Pinpoint the cell where the given text exists, returning its (x, y) midpoint coordinate. 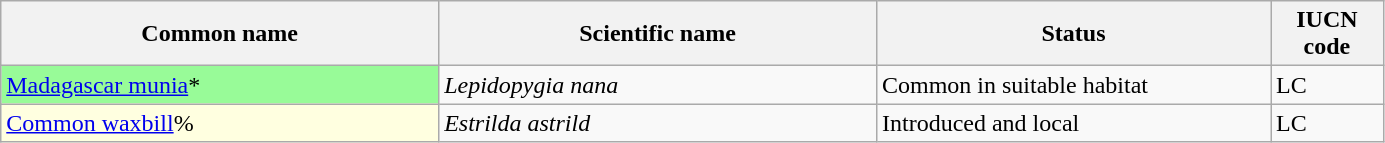
Common in suitable habitat (1073, 85)
Common waxbill% (220, 123)
Madagascar munia* (220, 85)
Common name (220, 34)
Status (1073, 34)
Scientific name (658, 34)
IUCN code (1328, 34)
Lepidopygia nana (658, 85)
Introduced and local (1073, 123)
Estrilda astrild (658, 123)
